Determine the (X, Y) coordinate at the center of the cell enclosing the given text.  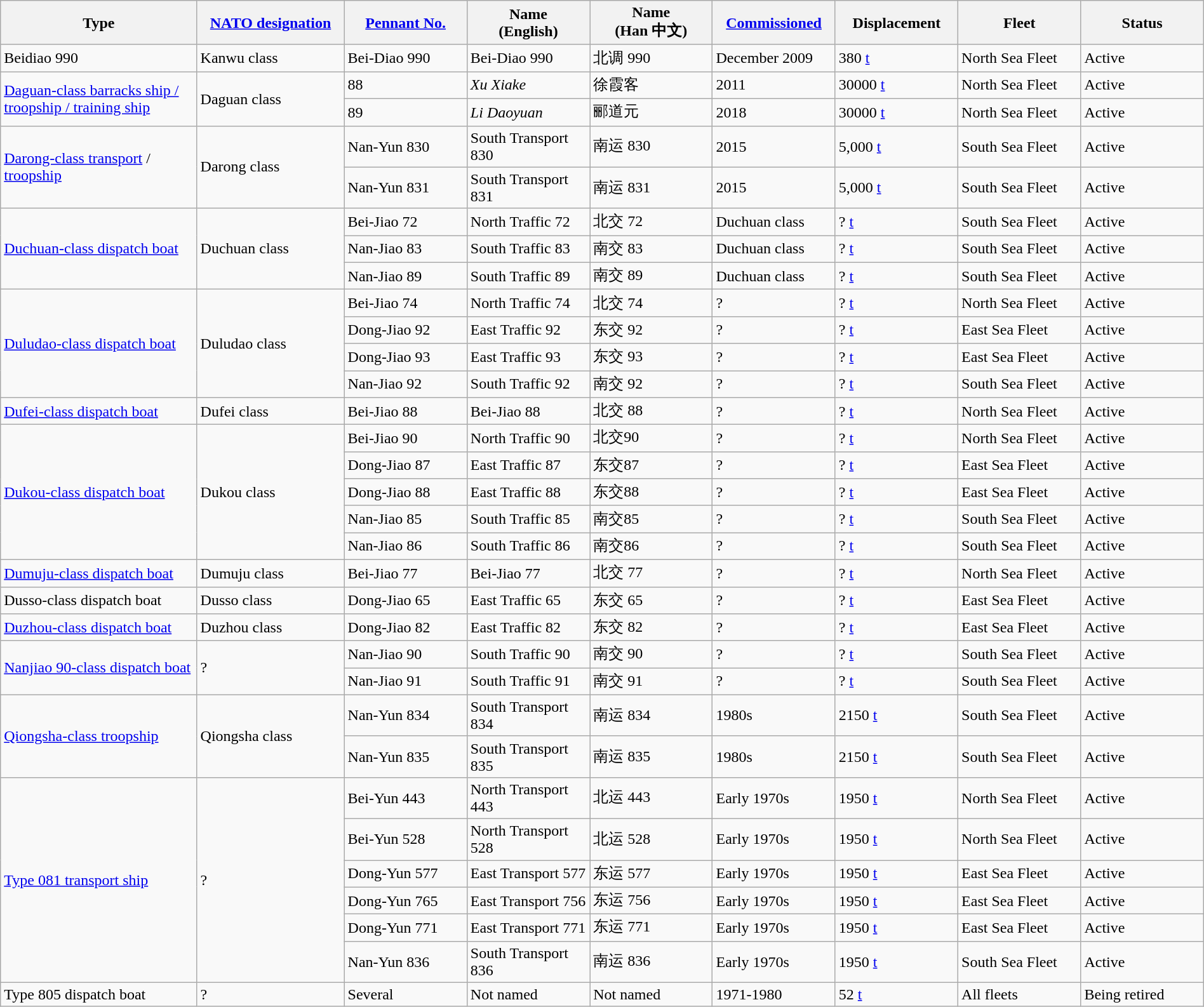
东交88 (652, 493)
北交 88 (652, 411)
South Traffic 92 (528, 385)
北交 72 (652, 222)
December 2009 (773, 58)
东运 771 (652, 928)
Dukou class (271, 493)
Nanjiao 90-class dispatch boat (99, 668)
East Traffic 93 (528, 357)
All fleets (1020, 994)
1971-1980 (773, 994)
88 (405, 85)
Bei-Yun 443 (405, 797)
89 (405, 112)
Dong-Yun 577 (405, 874)
South Traffic 91 (528, 682)
South Transport 835 (528, 757)
Fleet (1020, 23)
Duludao class (271, 343)
Nan-Jiao 89 (405, 276)
South Transport 836 (528, 961)
Daguan-class barracks ship / troopship / training ship (99, 99)
北交 77 (652, 573)
Nan-Jiao 85 (405, 519)
North Traffic 72 (528, 222)
Dong-Jiao 65 (405, 601)
North Traffic 74 (528, 303)
Duchuan-class dispatch boat (99, 249)
南交 91 (652, 682)
南交85 (652, 519)
Bei-Jiao 74 (405, 303)
North Transport 443 (528, 797)
Dumuju class (271, 573)
Pennant No. (405, 23)
Duzhou-class dispatch boat (99, 627)
Darong class (271, 167)
东运 756 (652, 900)
NATO designation (271, 23)
南运 834 (652, 715)
Nan-Yun 834 (405, 715)
Nan-Jiao 86 (405, 546)
北运 443 (652, 797)
East Traffic 82 (528, 627)
North Transport 528 (528, 839)
Nan-Yun 835 (405, 757)
南交 83 (652, 249)
East Transport 577 (528, 874)
Darong-class transport / troopship (99, 167)
52 t (897, 994)
Nan-Yun 831 (405, 188)
Type 081 transport ship (99, 880)
Bei-Jiao 90 (405, 438)
南交86 (652, 546)
Nan-Jiao 90 (405, 654)
North Traffic 90 (528, 438)
East Traffic 87 (528, 465)
Type (99, 23)
Nan-Jiao 83 (405, 249)
北交 74 (652, 303)
South Traffic 86 (528, 546)
Li Daoyuan (528, 112)
Type 805 dispatch boat (99, 994)
Dong-Jiao 82 (405, 627)
徐霞客 (652, 85)
South Transport 831 (528, 188)
南运 831 (652, 188)
东交 92 (652, 330)
郦道元 (652, 112)
2018 (773, 112)
Dong-Yun 771 (405, 928)
南交 89 (652, 276)
South Transport 830 (528, 146)
Status (1142, 23)
Dong-Jiao 93 (405, 357)
Dumuju-class dispatch boat (99, 573)
Dong-Yun 765 (405, 900)
Bei-Yun 528 (405, 839)
380 t (897, 58)
北运 528 (652, 839)
Duludao-class dispatch boat (99, 343)
南运 830 (652, 146)
Dusso class (271, 601)
东交 82 (652, 627)
East Transport 771 (528, 928)
Kanwu class (271, 58)
South Traffic 90 (528, 654)
Name(English) (528, 23)
South Traffic 83 (528, 249)
Several (405, 994)
北调 990 (652, 58)
Being retired (1142, 994)
Name(Han 中文) (652, 23)
Beidiao 990 (99, 58)
Nan-Jiao 92 (405, 385)
Duzhou class (271, 627)
South Transport 834 (528, 715)
Dusso-class dispatch boat (99, 601)
南交 92 (652, 385)
南运 835 (652, 757)
Daguan class (271, 99)
East Transport 756 (528, 900)
北交90 (652, 438)
Commissioned (773, 23)
Dufei class (271, 411)
南运 836 (652, 961)
Displacement (897, 23)
Dufei-class dispatch boat (99, 411)
Qiongsha-class troopship (99, 736)
East Traffic 88 (528, 493)
Nan-Yun 830 (405, 146)
东运 577 (652, 874)
Bei-Jiao 72 (405, 222)
东交87 (652, 465)
东交 65 (652, 601)
2011 (773, 85)
Qiongsha class (271, 736)
Nan-Yun 836 (405, 961)
East Traffic 92 (528, 330)
South Traffic 85 (528, 519)
Xu Xiake (528, 85)
东交 93 (652, 357)
Nan-Jiao 91 (405, 682)
Dong-Jiao 92 (405, 330)
Dong-Jiao 87 (405, 465)
East Traffic 65 (528, 601)
South Traffic 89 (528, 276)
Dong-Jiao 88 (405, 493)
Dukou-class dispatch boat (99, 493)
南交 90 (652, 654)
